Detect which cell encompasses the target text, then output its (X, Y) center coordinate. 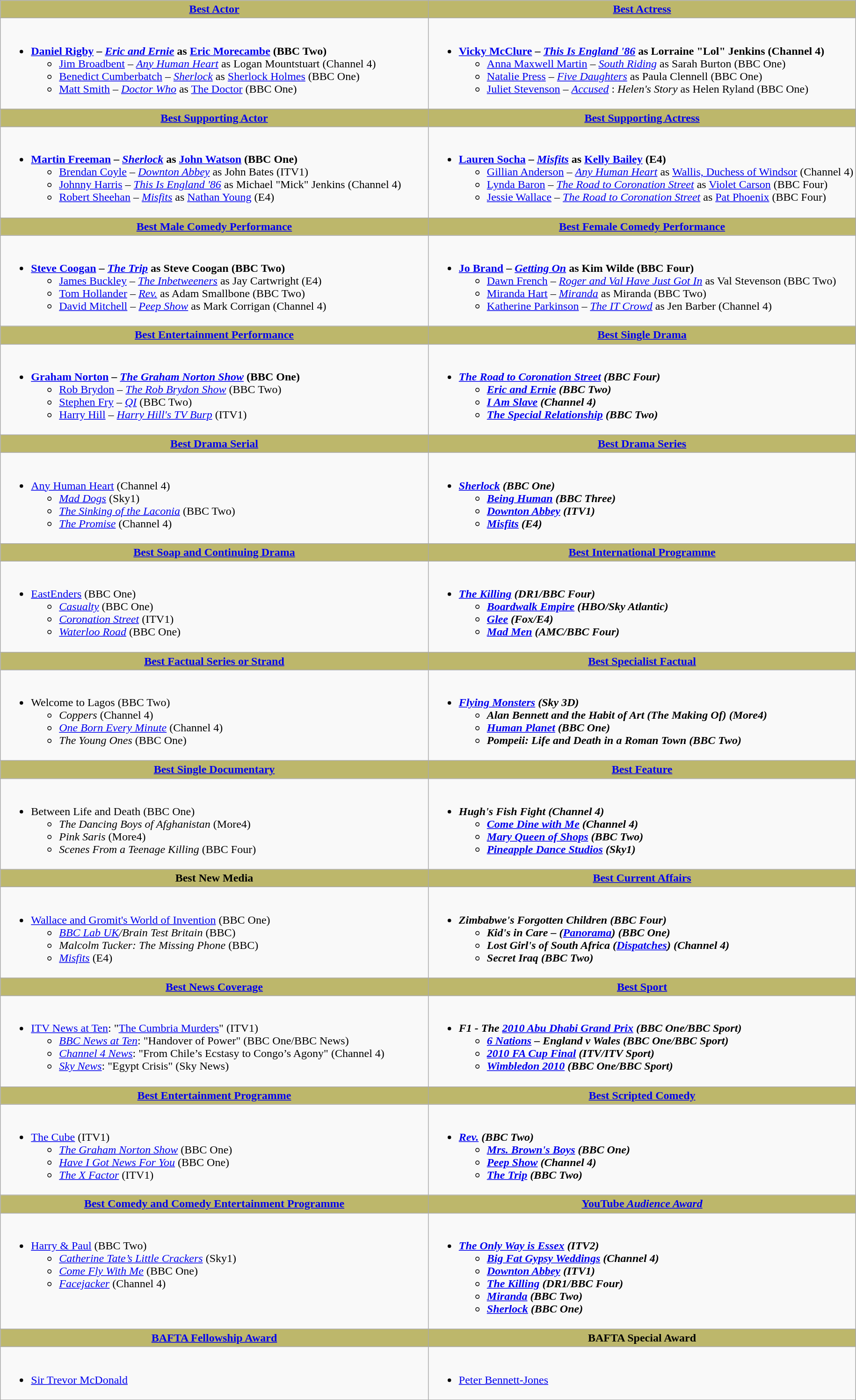
Best Scripted Comedy (642, 1095)
Best News Coverage (214, 987)
Best Single Documentary (214, 770)
Best Drama Serial (214, 444)
Best Comedy and Comedy Entertainment Programme (214, 1204)
Best Feature (642, 770)
Best Entertainment Programme (214, 1095)
Peter Bennett-Jones (642, 1373)
Any Human Heart (Channel 4)Mad Dogs (Sky1)The Sinking of the Laconia (BBC Two)The Promise (Channel 4) (214, 498)
Hugh's Fish Fight (Channel 4)Come Dine with Me (Channel 4)Mary Queen of Shops (BBC Two)Pineapple Dance Studios (Sky1) (642, 824)
EastEnders (BBC One)Casualty (BBC One)Coronation Street (ITV1)Waterloo Road (BBC One) (214, 606)
Welcome to Lagos (BBC Two)Coppers (Channel 4)One Born Every Minute (Channel 4)The Young Ones (BBC One) (214, 715)
Best Entertainment Performance (214, 335)
BAFTA Fellowship Award (214, 1338)
BAFTA Special Award (642, 1338)
Best International Programme (642, 552)
Best Factual Series or Strand (214, 661)
The Cube (ITV1)The Graham Norton Show (BBC One)Have I Got News For You (BBC One)The X Factor (ITV1) (214, 1150)
Best Female Comedy Performance (642, 226)
Best Actor (214, 9)
Best Male Comedy Performance (214, 226)
Best Supporting Actor (214, 118)
Best Supporting Actress (642, 118)
Best Specialist Factual (642, 661)
YouTube Audience Award (642, 1204)
The Only Way is Essex (ITV2)Big Fat Gypsy Weddings (Channel 4)Downton Abbey (ITV1)The Killing (DR1/BBC Four)Miranda (BBC Two)Sherlock (BBC One) (642, 1271)
Best Current Affairs (642, 878)
Best Actress (642, 9)
Between Life and Death (BBC One)The Dancing Boys of Afghanistan (More4)Pink Saris (More4)Scenes From a Teenage Killing (BBC Four) (214, 824)
Rev. (BBC Two)Mrs. Brown's Boys (BBC One)Peep Show (Channel 4)The Trip (BBC Two) (642, 1150)
Harry & Paul (BBC Two)Catherine Tate’s Little Crackers (Sky1)Come Fly With Me (BBC One)Facejacker (Channel 4) (214, 1271)
Best Soap and Continuing Drama (214, 552)
The Road to Coronation Street (BBC Four)Eric and Ernie (BBC Two)I Am Slave (Channel 4)The Special Relationship (BBC Two) (642, 389)
Best Drama Series (642, 444)
Wallace and Gromit's World of Invention (BBC One)BBC Lab UK/Brain Test Britain (BBC)Malcolm Tucker: The Missing Phone (BBC)Misfits (E4) (214, 933)
Zimbabwe's Forgotten Children (BBC Four)Kid's in Care – (Panorama) (BBC One)Lost Girl's of South Africa (Dispatches) (Channel 4)Secret Iraq (BBC Two) (642, 933)
Best New Media (214, 878)
The Killing (DR1/BBC Four)Boardwalk Empire (HBO/Sky Atlantic)Glee (Fox/E4)Mad Men (AMC/BBC Four) (642, 606)
Sherlock (BBC One)Being Human (BBC Three)Downton Abbey (ITV1)Misfits (E4) (642, 498)
Best Single Drama (642, 335)
Best Sport (642, 987)
Sir Trevor McDonald (214, 1373)
